Output the [x, y] coordinate of the center of the cell containing the given text.  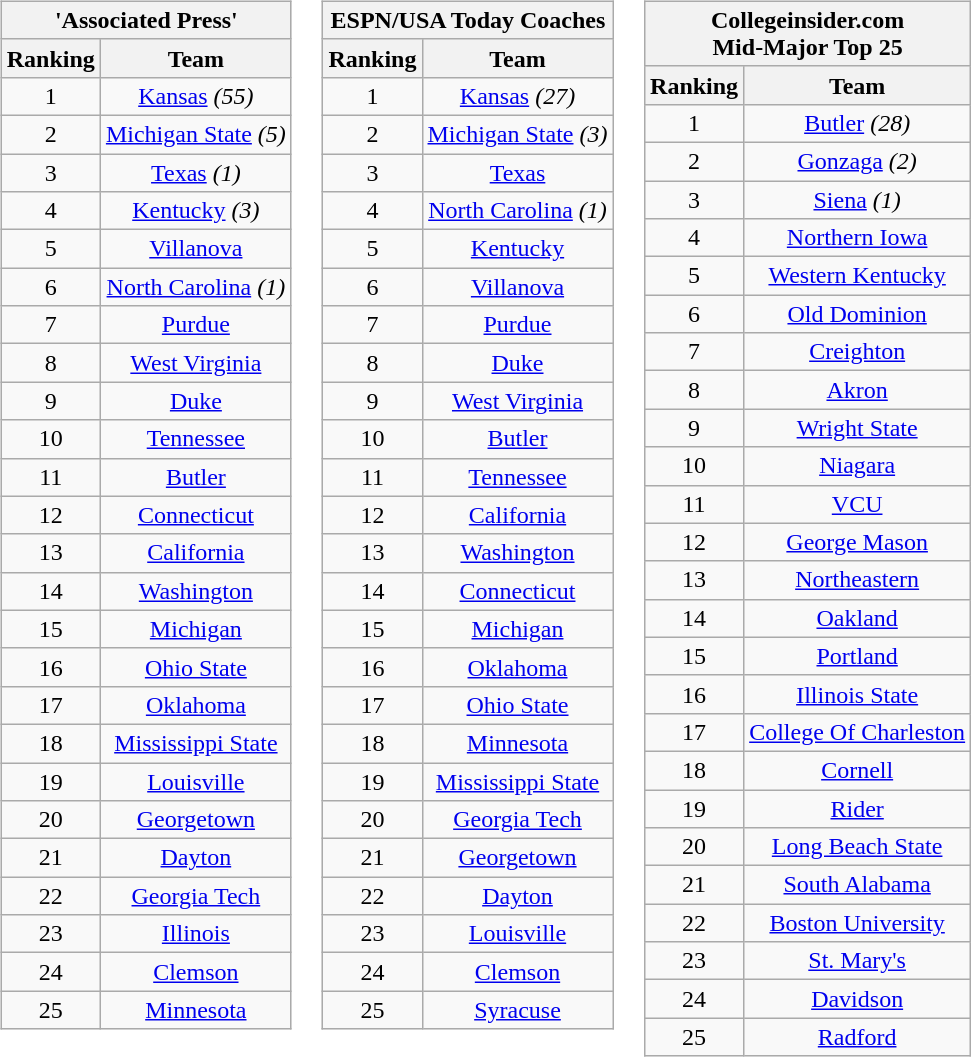
Butler (28) [858, 123]
Syracuse [518, 1010]
Gonzaga (2) [858, 161]
Michigan State (3) [518, 134]
Western Kentucky [858, 276]
Texas [518, 173]
Collegeinsider.comMid-Major Top 25 [808, 34]
Northern Iowa [858, 238]
VCU [858, 504]
Long Beach State [858, 847]
Northeastern [858, 580]
Siena (1) [858, 199]
Kansas (27) [518, 96]
Oakland [858, 618]
Niagara [858, 466]
Kentucky [518, 249]
College Of Charleston [858, 732]
Rider [858, 809]
South Alabama [858, 885]
St. Mary's [858, 961]
Kansas (55) [196, 96]
Illinois [196, 934]
Davidson [858, 999]
Radford [858, 1037]
Illinois State [858, 694]
Boston University [858, 923]
Akron [858, 390]
ESPN/USA Today Coaches [468, 20]
Creighton [858, 352]
Old Dominion [858, 314]
Michigan State (5) [196, 134]
Cornell [858, 770]
George Mason [858, 542]
Wright State [858, 428]
Texas (1) [196, 173]
Kentucky (3) [196, 211]
Portland [858, 656]
'Associated Press' [146, 20]
